Search for the cell housing the specified text and yield its [X, Y] center coordinate. 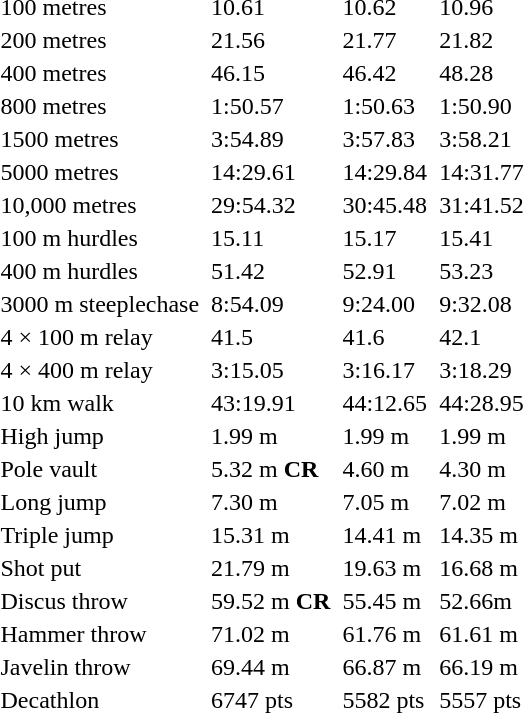
3:54.89 [271, 139]
30:45.48 [385, 205]
52.91 [385, 271]
21.79 m [271, 568]
46.42 [385, 73]
69.44 m [271, 667]
66.87 m [385, 667]
15.17 [385, 238]
7.05 m [385, 502]
15.11 [271, 238]
3:16.17 [385, 370]
3:15.05 [271, 370]
44:12.65 [385, 403]
46.15 [271, 73]
8:54.09 [271, 304]
21.77 [385, 40]
5.32 m CR [271, 469]
41.5 [271, 337]
3:57.83 [385, 139]
1:50.63 [385, 106]
61.76 m [385, 634]
15.31 m [271, 535]
71.02 m [271, 634]
1:50.57 [271, 106]
14:29.84 [385, 172]
21.56 [271, 40]
19.63 m [385, 568]
9:24.00 [385, 304]
59.52 m CR [271, 601]
14.41 m [385, 535]
7.30 m [271, 502]
55.45 m [385, 601]
43:19.91 [271, 403]
41.6 [385, 337]
51.42 [271, 271]
14:29.61 [271, 172]
29:54.32 [271, 205]
4.60 m [385, 469]
